Determine the (X, Y) coordinate at the center of the cell enclosing the given text.  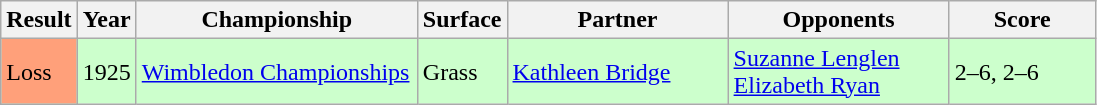
Kathleen Bridge (618, 72)
Partner (618, 20)
2–6, 2–6 (1022, 72)
Suzanne Lenglen Elizabeth Ryan (838, 72)
Year (106, 20)
Loss (39, 72)
Score (1022, 20)
1925 (106, 72)
Grass (462, 72)
Championship (276, 20)
Wimbledon Championships (276, 72)
Opponents (838, 20)
Result (39, 20)
Surface (462, 20)
